From the cell containing the given text, extract its center point as [x, y] coordinate. 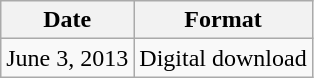
Format [223, 20]
Date [68, 20]
June 3, 2013 [68, 58]
Digital download [223, 58]
